From the cell containing the given text, extract its center point as (X, Y) coordinate. 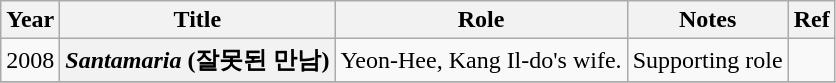
2008 (30, 60)
Yeon-Hee, Kang Il-do's wife. (481, 60)
Ref (812, 20)
Supporting role (708, 60)
Role (481, 20)
Santamaria (잘못된 만남) (198, 60)
Title (198, 20)
Notes (708, 20)
Year (30, 20)
